Locate the cell with the specified text and output its [x, y] center coordinate. 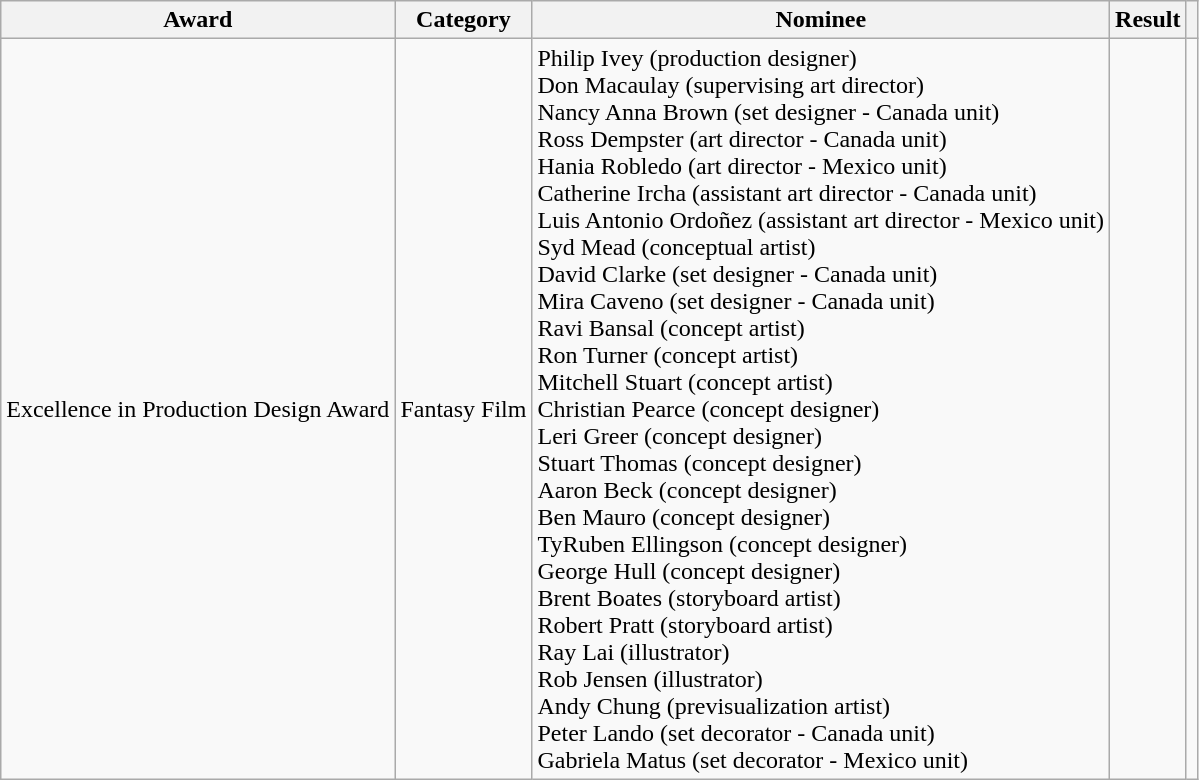
Nominee [821, 20]
Excellence in Production Design Award [198, 409]
Award [198, 20]
Fantasy Film [464, 409]
Category [464, 20]
Result [1148, 20]
